Capture the cell that displays the provided text and extract its (X, Y) central coordinate. 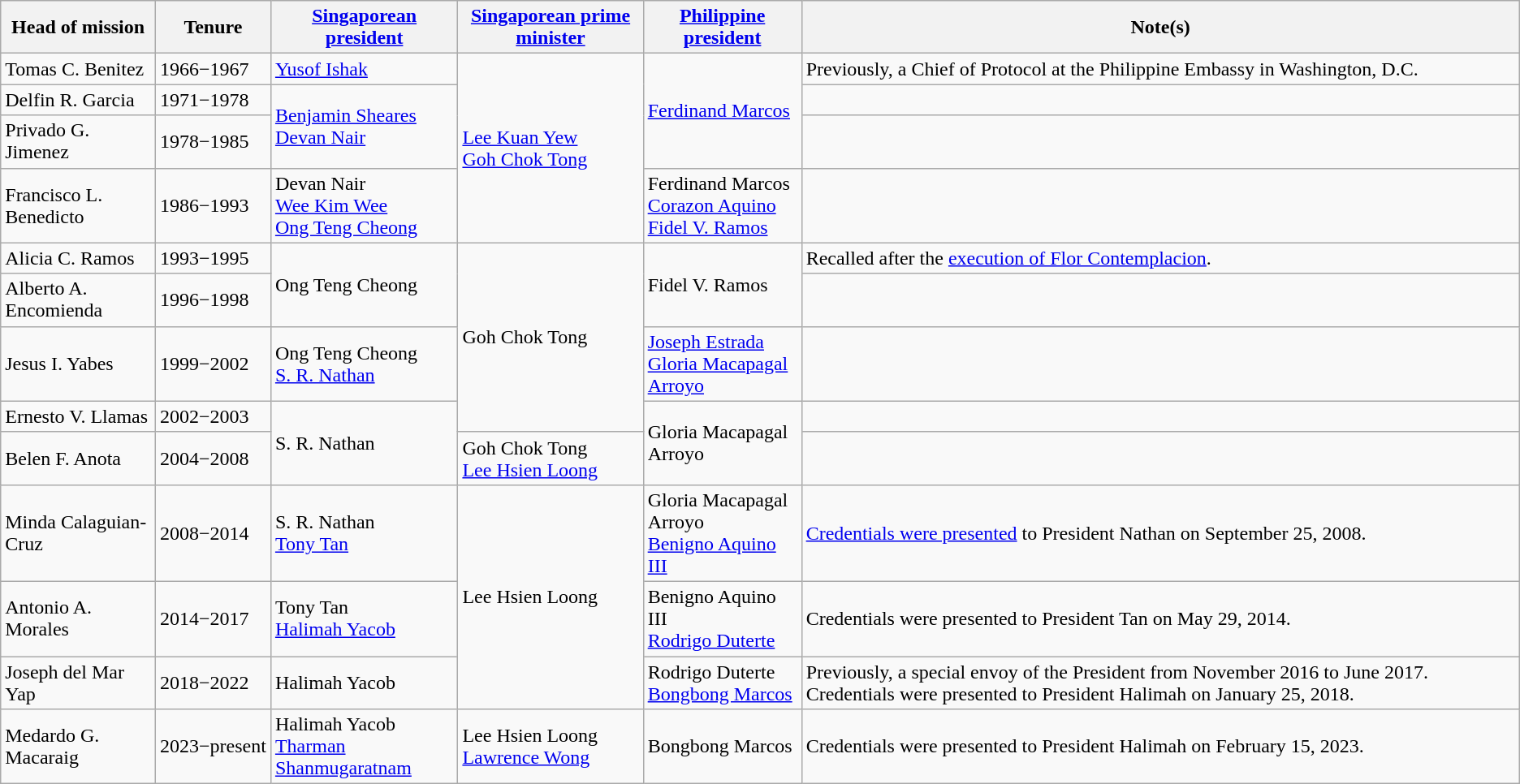
Head of mission (78, 28)
Privado G. Jimenez (78, 141)
Delfin R. Garcia (78, 100)
2002−2003 (213, 416)
Gloria Macapagal Arroyo (723, 443)
1999−2002 (213, 364)
Alberto A. Encomienda (78, 300)
Tenure (213, 28)
Ong Teng CheongS. R. Nathan (364, 364)
1971−1978 (213, 100)
Lee Hsien Loong (551, 597)
Credentials were presented to President Halimah on February 15, 2023. (1160, 747)
Halimah Yacob (364, 682)
2023−present (213, 747)
Ferdinand MarcosCorazon AquinoFidel V. Ramos (723, 205)
Goh Chok TongLee Hsien Loong (551, 458)
Francisco L. Benedicto (78, 205)
Devan NairWee Kim WeeOng Teng Cheong (364, 205)
1986−1993 (213, 205)
1996−1998 (213, 300)
2004−2008 (213, 458)
Medardo G. Macaraig (78, 747)
Halimah YacobTharman Shanmugaratnam (364, 747)
Joseph EstradaGloria Macapagal Arroyo (723, 364)
Ferdinand Marcos (723, 110)
Lee Hsien LoongLawrence Wong (551, 747)
Credentials were presented to President Nathan on September 25, 2008. (1160, 532)
Goh Chok Tong (551, 338)
Rodrigo DuterteBongbong Marcos (723, 682)
Previously, a Chief of Protocol at the Philippine Embassy in Washington, D.C. (1160, 69)
Jesus I. Yabes (78, 364)
Yusof Ishak (364, 69)
Ong Teng Cheong (364, 284)
1993−1995 (213, 258)
1966−1967 (213, 69)
Antonio A. Morales (78, 618)
Tony TanHalimah Yacob (364, 618)
Philippine president (723, 28)
Ernesto V. Llamas (78, 416)
Minda Calaguian-Cruz (78, 532)
Recalled after the execution of Flor Contemplacion. (1160, 258)
Fidel V. Ramos (723, 284)
Belen F. Anota (78, 458)
Lee Kuan YewGoh Chok Tong (551, 148)
Previously, a special envoy of the President from November 2016 to June 2017. Credentials were presented to President Halimah on January 25, 2018. (1160, 682)
2008−2014 (213, 532)
Singaporean president (364, 28)
Bongbong Marcos (723, 747)
Joseph del Mar Yap (78, 682)
Tomas C. Benitez (78, 69)
Gloria Macapagal ArroyoBenigno Aquino III (723, 532)
Credentials were presented to President Tan on May 29, 2014. (1160, 618)
S. R. NathanTony Tan (364, 532)
Note(s) (1160, 28)
1978−1985 (213, 141)
Alicia C. Ramos (78, 258)
2014−2017 (213, 618)
Singaporean prime minister (551, 28)
S. R. Nathan (364, 443)
Benigno Aquino IIIRodrigo Duterte (723, 618)
2018−2022 (213, 682)
Benjamin ShearesDevan Nair (364, 127)
